Output the (X, Y) coordinate of the center of the cell containing the given text.  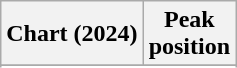
Chart (2024) (72, 34)
Peakposition (189, 34)
